Extract the [x, y] coordinate from the center of the cell holding the provided text.  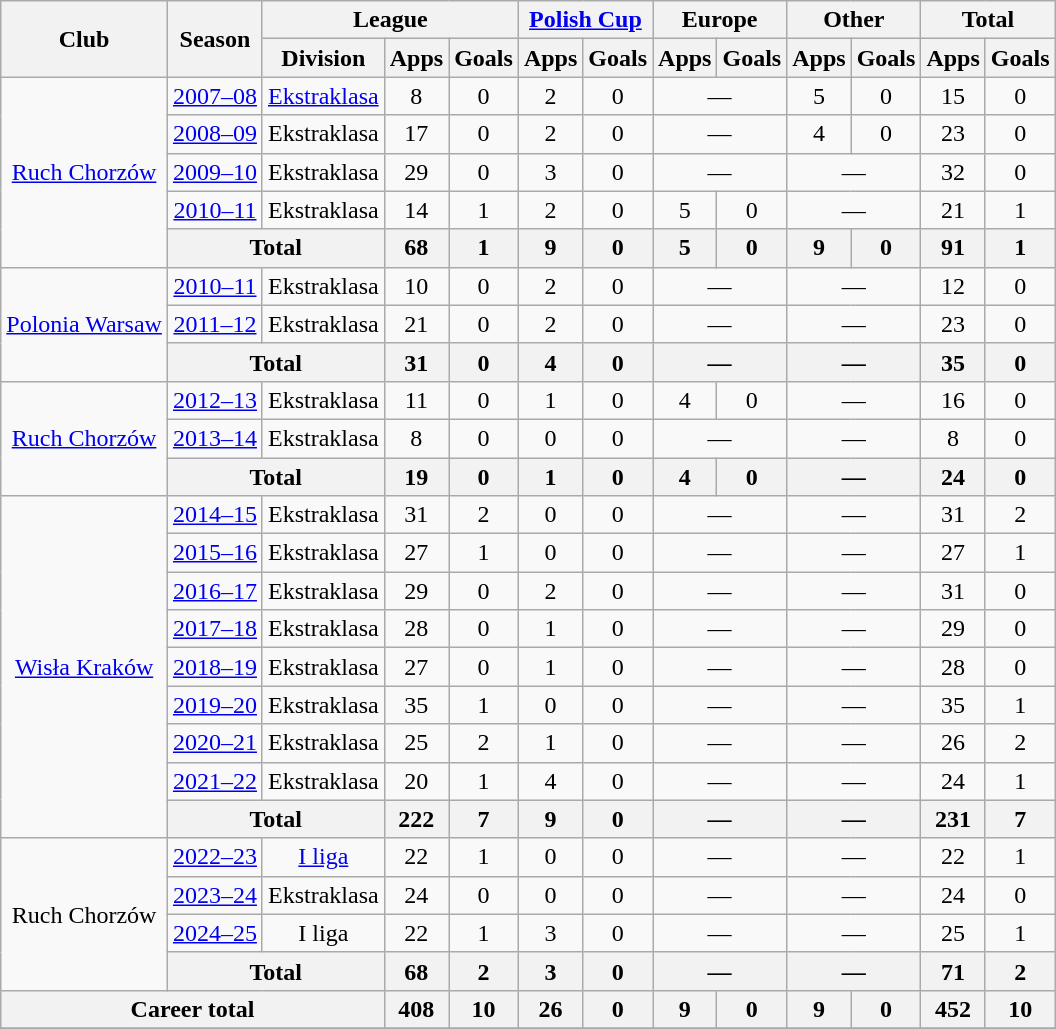
2021–22 [214, 781]
32 [953, 172]
408 [416, 1009]
Wisła Kraków [84, 668]
2015–16 [214, 553]
2009–10 [214, 172]
Polish Cup [585, 20]
2024–25 [214, 933]
19 [416, 477]
11 [416, 400]
15 [953, 96]
League [390, 20]
231 [953, 819]
2020–21 [214, 743]
2017–18 [214, 629]
Club [84, 39]
2013–14 [214, 438]
91 [953, 248]
222 [416, 819]
17 [416, 134]
2023–24 [214, 895]
16 [953, 400]
2011–12 [214, 324]
Europe [720, 20]
20 [416, 781]
71 [953, 971]
Season [214, 39]
2007–08 [214, 96]
2019–20 [214, 705]
14 [416, 210]
2012–13 [214, 400]
452 [953, 1009]
Career total [192, 1009]
2018–19 [214, 667]
12 [953, 286]
2016–17 [214, 591]
2022–23 [214, 857]
Polonia Warsaw [84, 324]
2014–15 [214, 515]
Division [323, 58]
2008–09 [214, 134]
Other [854, 20]
